For the text-containing cell, return its midpoint in [x, y] coordinate format. 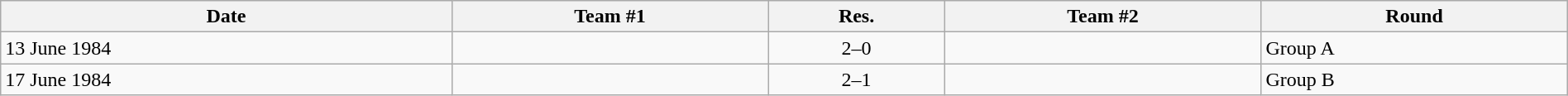
Team #1 [610, 17]
2–0 [857, 48]
Team #2 [1103, 17]
13 June 1984 [227, 48]
Date [227, 17]
17 June 1984 [227, 79]
2–1 [857, 79]
Group B [1414, 79]
Res. [857, 17]
Round [1414, 17]
Group A [1414, 48]
